Provide the (x, y) coordinate of the cell's center where the given text is located.  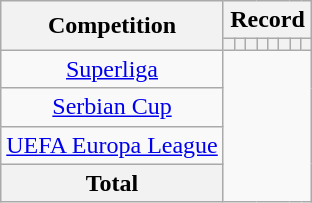
Serbian Cup (112, 107)
UEFA Europa League (112, 145)
Superliga (112, 69)
Record (267, 20)
Total (112, 183)
Competition (112, 26)
